Provide the [X, Y] coordinate of the cell's center where the given text is located.  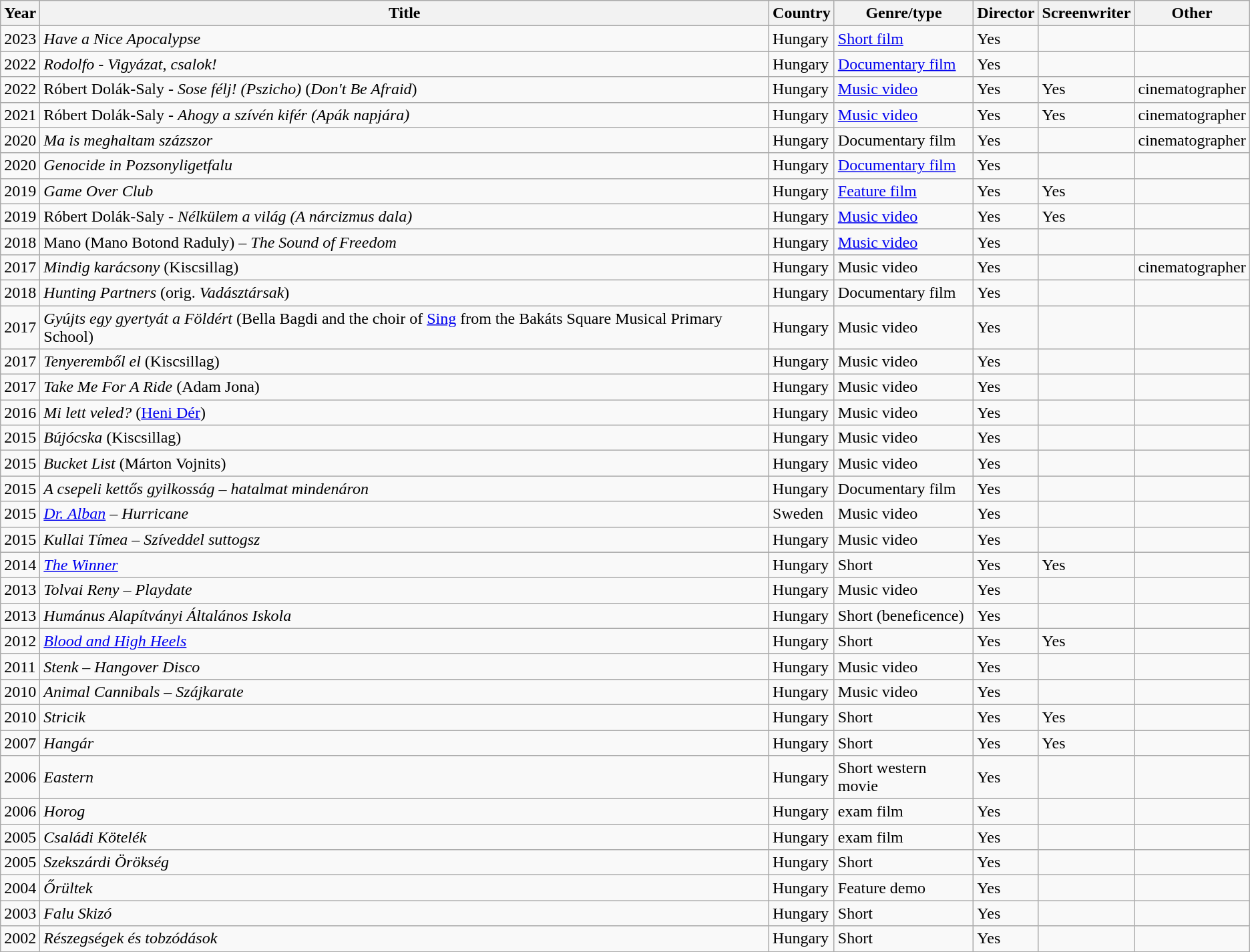
Genocide in Pozsonyligetfalu [405, 166]
Game Over Club [405, 191]
The Winner [405, 565]
2002 [20, 939]
Kullai Tímea – Szíveddel suttogsz [405, 539]
Ma is meghaltam százszor [405, 140]
Róbert Dolák-Saly - Ahogy a szívén kifér (Apák napjára) [405, 115]
Hangár [405, 743]
Hunting Partners (orig. Vadásztársak) [405, 292]
Humánus Alapítványi Általános Iskola [405, 616]
2023 [20, 39]
Róbert Dolák-Saly - Nélkülem a világ (A nárcizmus dala) [405, 216]
Eastern [405, 777]
Szekszárdi Örökség [405, 863]
Short (beneficence) [903, 616]
Tolvai Reny – Playdate [405, 590]
Bucket List (Márton Vojnits) [405, 463]
Bújócska (Kiscsillag) [405, 438]
Feature demo [903, 888]
Genre/type [903, 13]
Részegségek és tobzódások [405, 939]
Stricik [405, 717]
Year [20, 13]
Sweden [802, 514]
Country [802, 13]
Horog [405, 812]
2014 [20, 565]
Have a Nice Apocalypse [405, 39]
Take Me For A Ride (Adam Jona) [405, 387]
Feature film [903, 191]
Mi lett veled? (Heni Dér) [405, 413]
Mindig karácsony (Kiscsillag) [405, 267]
Animal Cannibals – Szájkarate [405, 692]
Director [1006, 13]
Családi Kötelék [405, 837]
Rodolfo - Vigyázat, csalok! [405, 64]
2003 [20, 913]
Mano (Mano Botond Raduly) – The Sound of Freedom [405, 242]
Tenyeremből el (Kiscsillag) [405, 362]
Other [1192, 13]
A csepeli kettős gyilkosság – hatalmat mindenáron [405, 489]
2004 [20, 888]
Blood and High Heels [405, 641]
2021 [20, 115]
Dr. Alban – Hurricane [405, 514]
Falu Skizó [405, 913]
Screenwriter [1086, 13]
Stenk – Hangover Disco [405, 666]
2011 [20, 666]
Őrültek [405, 888]
Short western movie [903, 777]
2016 [20, 413]
2012 [20, 641]
2007 [20, 743]
Róbert Dolák-Saly - Sose félj! (Pszicho) (Don't Be Afraid) [405, 89]
Gyújts egy gyertyát a Földért (Bella Bagdi and the choir of Sing from the Bakáts Square Musical Primary School) [405, 327]
Title [405, 13]
Short film [903, 39]
